Find where the given text appears and provide that cell's center as (X, Y) coordinate. 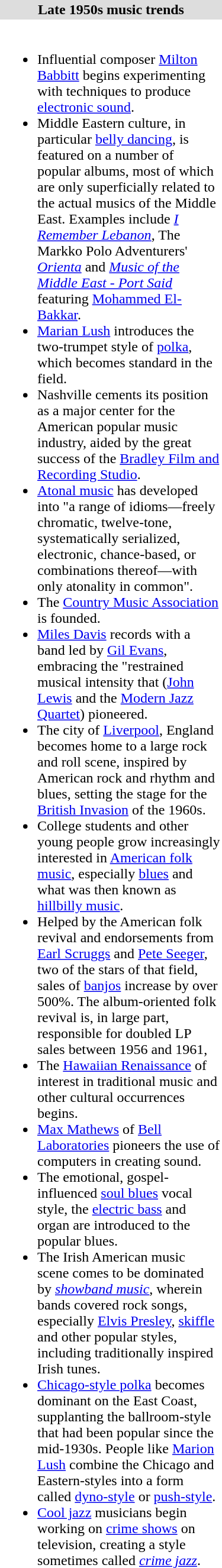
Late 1950s music trends (111, 9)
